Provide the [x, y] coordinate of the cell's center where the given text is located.  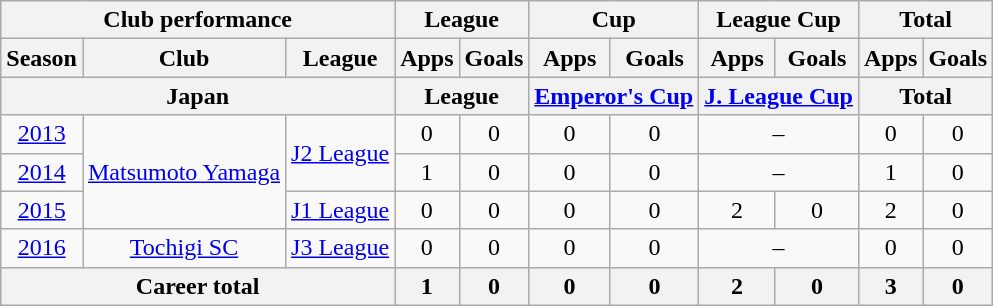
Matsumoto Yamaga [184, 172]
2016 [42, 248]
J3 League [340, 248]
Club [184, 58]
Emperor's Cup [614, 96]
J2 League [340, 153]
2014 [42, 172]
2013 [42, 134]
3 [890, 286]
League Cup [779, 20]
Career total [198, 286]
Cup [614, 20]
Club performance [198, 20]
Tochigi SC [184, 248]
2015 [42, 210]
J. League Cup [779, 96]
Japan [198, 96]
Season [42, 58]
J1 League [340, 210]
